For the text-containing cell, return its midpoint in (X, Y) coordinate format. 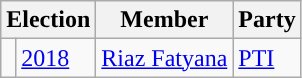
PTI (267, 58)
Election (48, 20)
Party (267, 20)
2018 (56, 58)
Riaz Fatyana (164, 58)
Member (164, 20)
